Pinpoint the cell where the given text exists, returning its (x, y) midpoint coordinate. 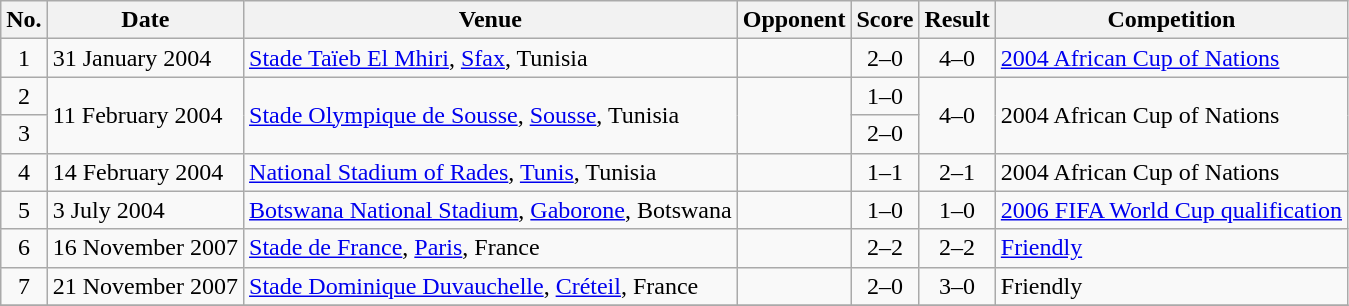
3 (24, 134)
Result (957, 20)
11 February 2004 (145, 115)
Venue (491, 20)
Competition (1171, 20)
6 (24, 248)
5 (24, 210)
21 November 2007 (145, 286)
National Stadium of Rades, Tunis, Tunisia (491, 172)
2 (24, 96)
Opponent (794, 20)
14 February 2004 (145, 172)
1 (24, 58)
Date (145, 20)
Stade Dominique Duvauchelle, Créteil, France (491, 286)
2006 FIFA World Cup qualification (1171, 210)
31 January 2004 (145, 58)
7 (24, 286)
Stade Olympique de Sousse, Sousse, Tunisia (491, 115)
Score (885, 20)
Stade Taïeb El Mhiri, Sfax, Tunisia (491, 58)
3 July 2004 (145, 210)
3–0 (957, 286)
No. (24, 20)
Botswana National Stadium, Gaborone, Botswana (491, 210)
16 November 2007 (145, 248)
1–1 (885, 172)
2–1 (957, 172)
Stade de France, Paris, France (491, 248)
4 (24, 172)
